Identify which cell holds the provided text, then report its (x, y) central coordinate. 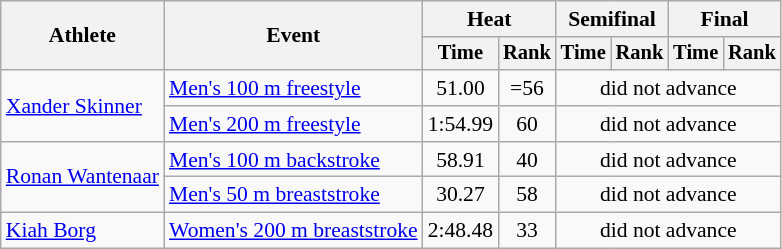
Women's 200 m breaststroke (294, 231)
40 (527, 160)
58 (527, 195)
Event (294, 36)
Men's 100 m freestyle (294, 88)
30.27 (460, 195)
60 (527, 124)
Xander Skinner (82, 106)
Athlete (82, 36)
Men's 50 m breaststroke (294, 195)
=56 (527, 88)
2:48.48 (460, 231)
51.00 (460, 88)
1:54.99 (460, 124)
Ronan Wantenaar (82, 178)
Semifinal (612, 19)
Kiah Borg (82, 231)
33 (527, 231)
58.91 (460, 160)
Heat (490, 19)
Men's 200 m freestyle (294, 124)
Final (724, 19)
Men's 100 m backstroke (294, 160)
